Return the [X, Y] coordinate for the center point of the cell that contains the specified text.  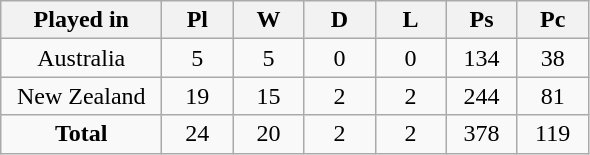
134 [482, 58]
19 [198, 96]
Played in [82, 20]
Australia [82, 58]
38 [552, 58]
119 [552, 134]
15 [268, 96]
24 [198, 134]
244 [482, 96]
L [410, 20]
W [268, 20]
New Zealand [82, 96]
Ps [482, 20]
81 [552, 96]
20 [268, 134]
Pc [552, 20]
Total [82, 134]
D [340, 20]
378 [482, 134]
Pl [198, 20]
